Return the [x, y] coordinate for the center point of the cell that contains the specified text.  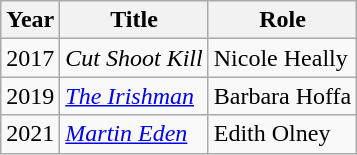
Year [30, 20]
2019 [30, 96]
Role [282, 20]
Cut Shoot Kill [134, 58]
The Irishman [134, 96]
Nicole Heally [282, 58]
2021 [30, 134]
Barbara Hoffa [282, 96]
Martin Eden [134, 134]
Title [134, 20]
2017 [30, 58]
Edith Olney [282, 134]
